Scan for the cell matching the given text and deliver its (X, Y) coordinate at center. 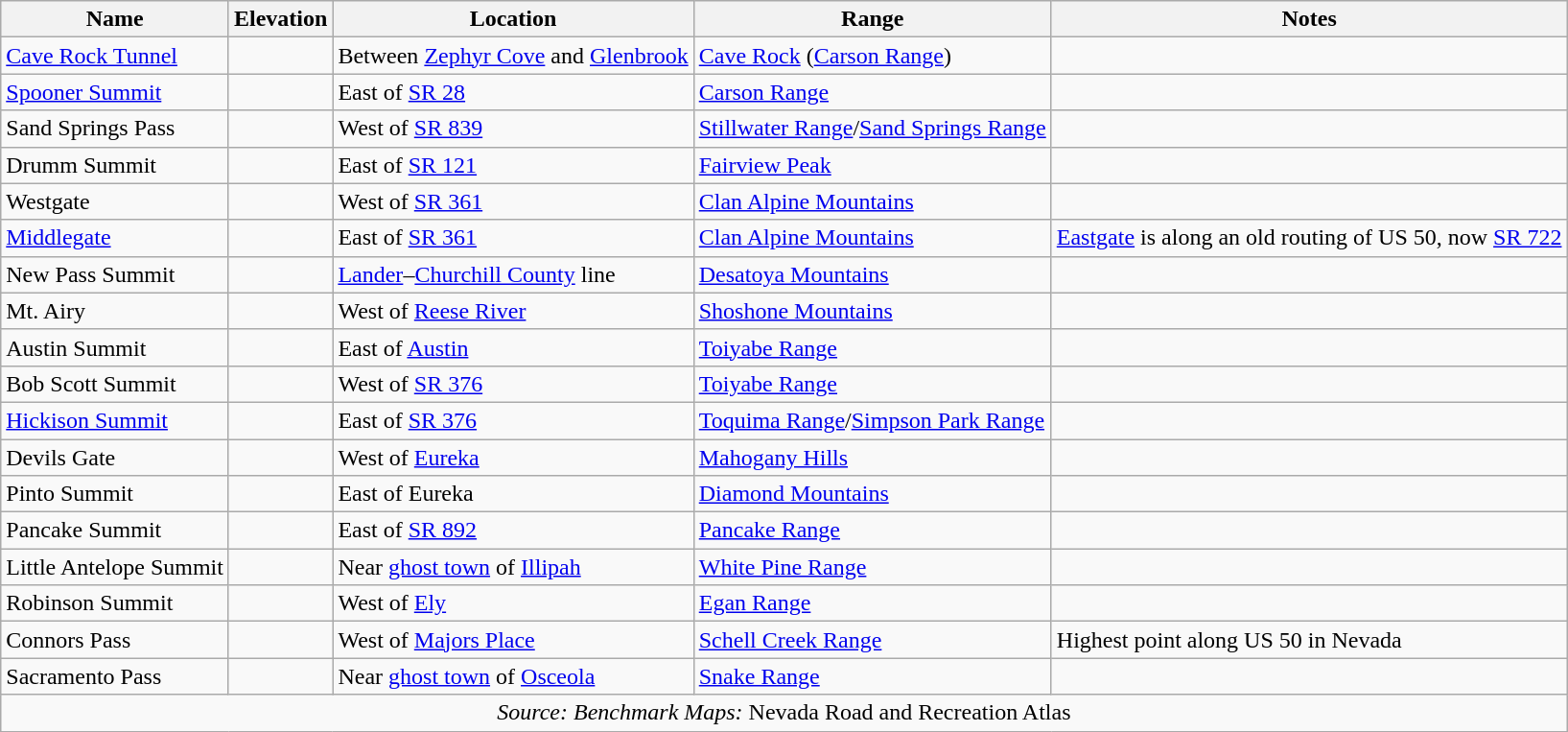
Shoshone Mountains (873, 311)
West of Majors Place (513, 640)
Westgate (115, 201)
West of SR 376 (513, 384)
Hickison Summit (115, 420)
Pinto Summit (115, 494)
Snake Range (873, 676)
Near ghost town of Illipah (513, 567)
Notes (1309, 19)
Robinson Summit (115, 603)
West of Eureka (513, 458)
East of Austin (513, 347)
Fairview Peak (873, 165)
Elevation (280, 19)
Sand Springs Pass (115, 129)
West of SR 839 (513, 129)
Range (873, 19)
Connors Pass (115, 640)
East of SR 121 (513, 165)
Mahogany Hills (873, 458)
Drumm Summit (115, 165)
East of SR 376 (513, 420)
Highest point along US 50 in Nevada (1309, 640)
Carson Range (873, 92)
Diamond Mountains (873, 494)
Desatoya Mountains (873, 274)
Egan Range (873, 603)
Pancake Summit (115, 531)
Spooner Summit (115, 92)
Pancake Range (873, 531)
New Pass Summit (115, 274)
Cave Rock (Carson Range) (873, 56)
Bob Scott Summit (115, 384)
Cave Rock Tunnel (115, 56)
West of SR 361 (513, 201)
Little Antelope Summit (115, 567)
Devils Gate (115, 458)
East of Eureka (513, 494)
East of SR 361 (513, 238)
East of SR 892 (513, 531)
Near ghost town of Osceola (513, 676)
West of Ely (513, 603)
West of Reese River (513, 311)
Schell Creek Range (873, 640)
Between Zephyr Cove and Glenbrook (513, 56)
Stillwater Range/Sand Springs Range (873, 129)
Middlegate (115, 238)
Toquima Range/Simpson Park Range (873, 420)
Eastgate is along an old routing of US 50, now SR 722 (1309, 238)
East of SR 28 (513, 92)
White Pine Range (873, 567)
Austin Summit (115, 347)
Name (115, 19)
Location (513, 19)
Sacramento Pass (115, 676)
Source: Benchmark Maps: Nevada Road and Recreation Atlas (784, 713)
Mt. Airy (115, 311)
Lander–Churchill County line (513, 274)
